Detect which cell encompasses the target text, then output its (x, y) center coordinate. 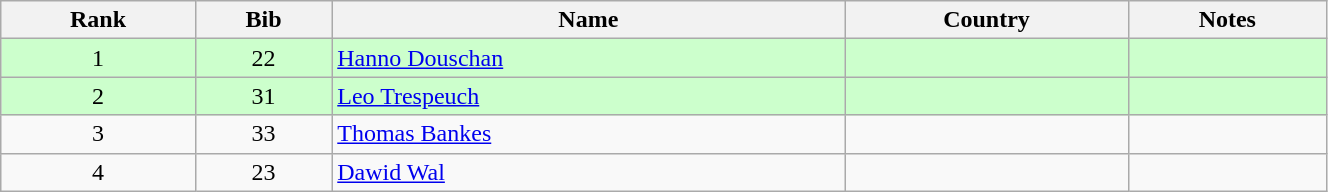
Rank (98, 20)
Country (986, 20)
23 (263, 172)
33 (263, 134)
22 (263, 58)
3 (98, 134)
Leo Trespeuch (588, 96)
2 (98, 96)
1 (98, 58)
Dawid Wal (588, 172)
4 (98, 172)
31 (263, 96)
Bib (263, 20)
Thomas Bankes (588, 134)
Name (588, 20)
Notes (1227, 20)
Hanno Douschan (588, 58)
